Search for the cell housing the specified text and yield its (X, Y) center coordinate. 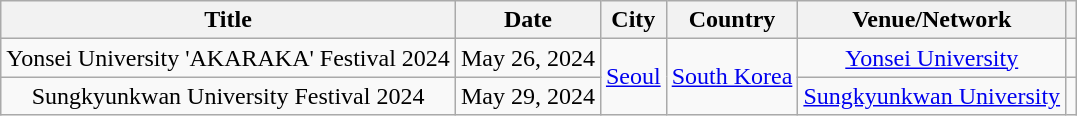
Seoul (633, 77)
Title (228, 20)
Sungkyunkwan University Festival 2024 (228, 96)
Country (732, 20)
Venue/Network (932, 20)
May 29, 2024 (528, 96)
Yonsei University 'AKARAKA' Festival 2024 (228, 58)
May 26, 2024 (528, 58)
Yonsei University (932, 58)
City (633, 20)
South Korea (732, 77)
Sungkyunkwan University (932, 96)
Date (528, 20)
